Output the (X, Y) coordinate of the center of the cell containing the given text.  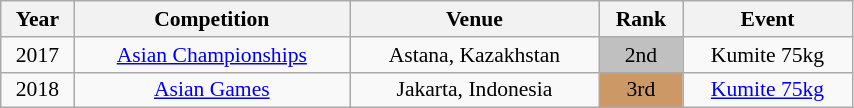
Year (38, 19)
Event (768, 19)
Venue (475, 19)
3rd (640, 90)
Asian Games (212, 90)
2017 (38, 55)
2nd (640, 55)
Asian Championships (212, 55)
Jakarta, Indonesia (475, 90)
2018 (38, 90)
Rank (640, 19)
Competition (212, 19)
Astana, Kazakhstan (475, 55)
